From the cell containing the given text, extract its center point as (x, y) coordinate. 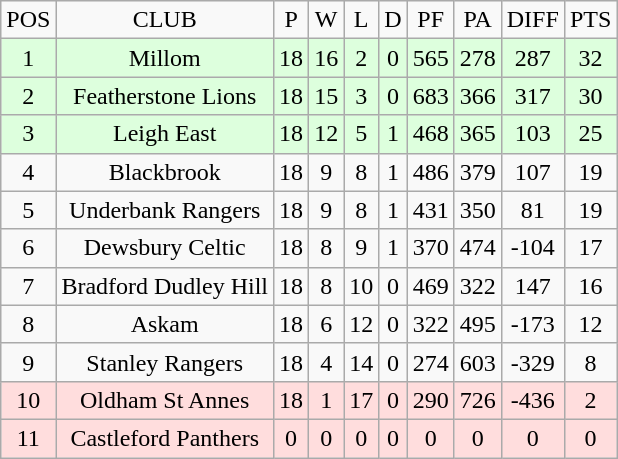
365 (478, 134)
565 (430, 58)
L (362, 20)
Castleford Panthers (165, 438)
15 (326, 96)
495 (478, 324)
-104 (532, 248)
7 (28, 286)
25 (590, 134)
Bradford Dudley Hill (165, 286)
469 (430, 286)
Askam (165, 324)
DIFF (532, 20)
683 (430, 96)
103 (532, 134)
366 (478, 96)
PF (430, 20)
Underbank Rangers (165, 210)
Blackbrook (165, 172)
Stanley Rangers (165, 362)
350 (478, 210)
379 (478, 172)
287 (532, 58)
Featherstone Lions (165, 96)
474 (478, 248)
PA (478, 20)
317 (532, 96)
CLUB (165, 20)
P (292, 20)
431 (430, 210)
-436 (532, 400)
107 (532, 172)
290 (430, 400)
D (393, 20)
POS (28, 20)
147 (532, 286)
W (326, 20)
603 (478, 362)
726 (478, 400)
-329 (532, 362)
274 (430, 362)
Leigh East (165, 134)
278 (478, 58)
Millom (165, 58)
11 (28, 438)
81 (532, 210)
32 (590, 58)
Oldham St Annes (165, 400)
370 (430, 248)
30 (590, 96)
486 (430, 172)
Dewsbury Celtic (165, 248)
14 (362, 362)
PTS (590, 20)
-173 (532, 324)
468 (430, 134)
